Detect which cell encompasses the target text, then output its [X, Y] center coordinate. 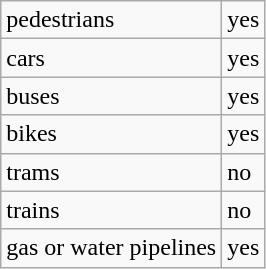
trams [112, 172]
buses [112, 96]
trains [112, 210]
pedestrians [112, 20]
bikes [112, 134]
cars [112, 58]
gas or water pipelines [112, 248]
